Detect which cell encompasses the target text, then output its (X, Y) center coordinate. 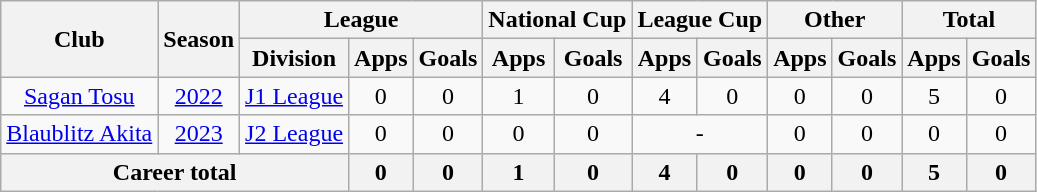
Sagan Tosu (80, 96)
League (362, 20)
Total (969, 20)
- (700, 134)
J1 League (294, 96)
2022 (199, 96)
Blaublitz Akita (80, 134)
Career total (175, 172)
Club (80, 39)
Division (294, 58)
Season (199, 39)
National Cup (558, 20)
League Cup (700, 20)
2023 (199, 134)
J2 League (294, 134)
Other (835, 20)
